Determine the [X, Y] coordinate at the center of the cell enclosing the given text.  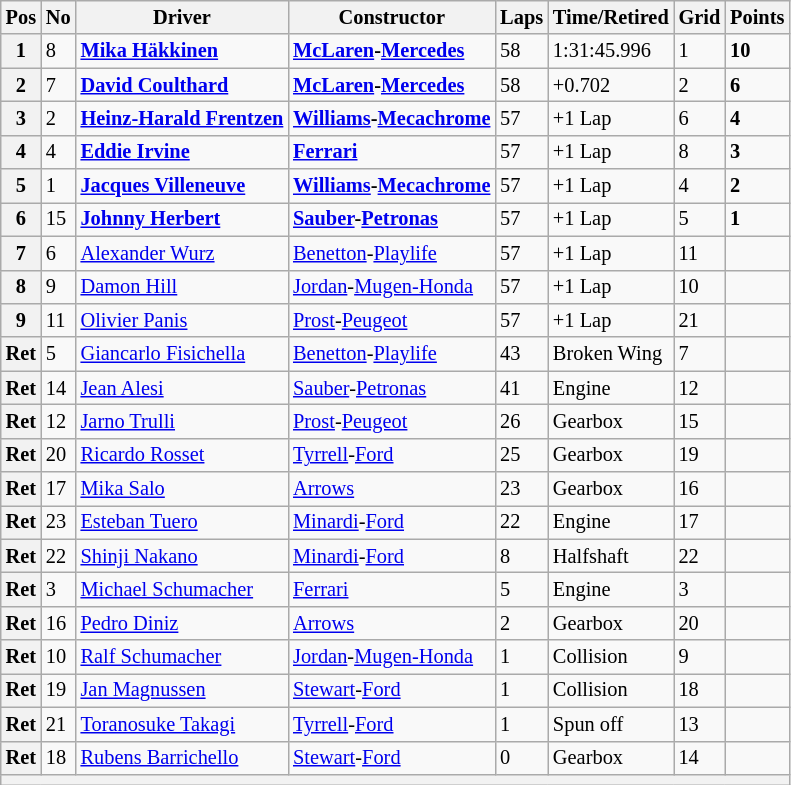
Jarno Trulli [182, 421]
Time/Retired [611, 17]
Pedro Diniz [182, 623]
Shinji Nakano [182, 556]
Laps [522, 17]
Jean Alesi [182, 388]
Ralf Schumacher [182, 657]
Mika Häkkinen [182, 51]
Points [757, 17]
Eddie Irvine [182, 152]
Driver [182, 17]
1:31:45.996 [611, 51]
13 [700, 724]
25 [522, 455]
26 [522, 421]
Damon Hill [182, 287]
Constructor [392, 17]
No [58, 17]
41 [522, 388]
Jan Magnussen [182, 690]
Giancarlo Fisichella [182, 354]
Heinz-Harald Frentzen [182, 118]
Michael Schumacher [182, 589]
0 [522, 758]
Grid [700, 17]
Mika Salo [182, 489]
Rubens Barrichello [182, 758]
Ricardo Rosset [182, 455]
Alexander Wurz [182, 253]
Jacques Villeneuve [182, 186]
Halfshaft [611, 556]
43 [522, 354]
Olivier Panis [182, 320]
Esteban Tuero [182, 522]
Broken Wing [611, 354]
Toranosuke Takagi [182, 724]
Pos [21, 17]
Johnny Herbert [182, 219]
+0.702 [611, 85]
Spun off [611, 724]
David Coulthard [182, 85]
